Determine the [x, y] coordinate at the center of the cell enclosing the given text.  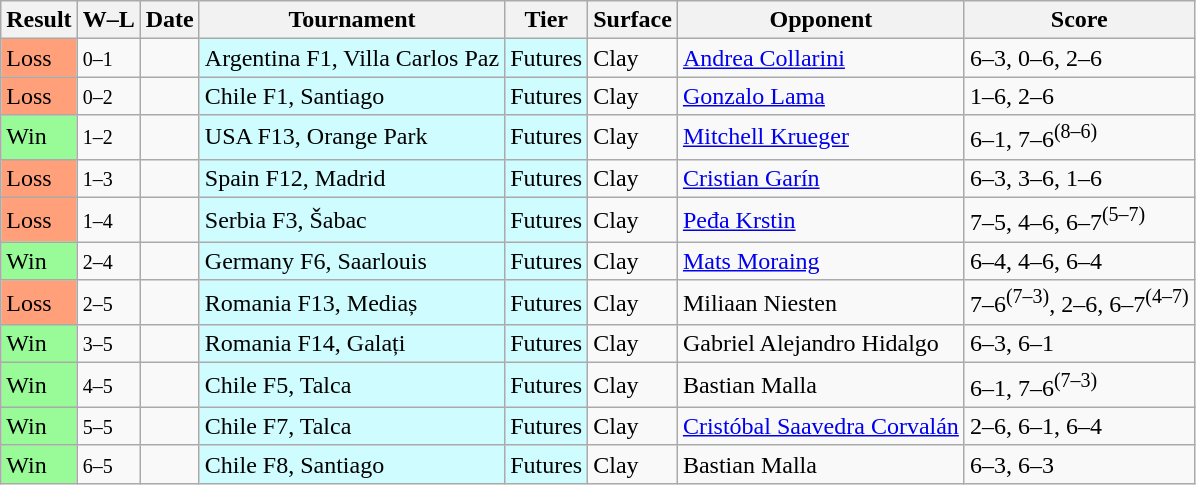
Gonzalo Lama [820, 96]
1–6, 2–6 [1079, 96]
Cristóbal Saavedra Corvalán [820, 426]
6–4, 4–6, 6–4 [1079, 261]
Tier [546, 20]
Chile F8, Santiago [352, 464]
Tournament [352, 20]
Miliaan Niesten [820, 302]
Germany F6, Saarlouis [352, 261]
1–4 [108, 220]
Serbia F3, Šabac [352, 220]
Date [170, 20]
0–1 [108, 58]
Chile F5, Talca [352, 386]
W–L [108, 20]
USA F13, Orange Park [352, 138]
6–1, 7–6(8–6) [1079, 138]
Chile F7, Talca [352, 426]
7–6(7–3), 2–6, 6–7(4–7) [1079, 302]
4–5 [108, 386]
6–3, 6–1 [1079, 344]
Andrea Collarini [820, 58]
3–5 [108, 344]
Score [1079, 20]
2–6, 6–1, 6–4 [1079, 426]
0–2 [108, 96]
6–5 [108, 464]
Opponent [820, 20]
2–4 [108, 261]
2–5 [108, 302]
Argentina F1, Villa Carlos Paz [352, 58]
6–3, 0–6, 2–6 [1079, 58]
Romania F13, Mediaș [352, 302]
Chile F1, Santiago [352, 96]
Peđa Krstin [820, 220]
6–1, 7–6(7–3) [1079, 386]
1–2 [108, 138]
1–3 [108, 178]
6–3, 3–6, 1–6 [1079, 178]
Spain F12, Madrid [352, 178]
Romania F14, Galați [352, 344]
6–3, 6–3 [1079, 464]
7–5, 4–6, 6–7(5–7) [1079, 220]
Gabriel Alejandro Hidalgo [820, 344]
5–5 [108, 426]
Mats Moraing [820, 261]
Cristian Garín [820, 178]
Surface [633, 20]
Result [39, 20]
Mitchell Krueger [820, 138]
